Provide the (x, y) coordinate of the cell's center where the given text is located.  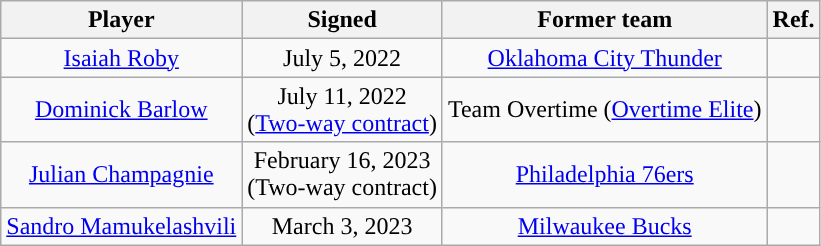
Milwaukee Bucks (604, 226)
Philadelphia 76ers (604, 174)
Ref. (794, 20)
Sandro Mamukelashvili (122, 226)
July 11, 2022(Two-way contract) (342, 110)
February 16, 2023(Two-way contract) (342, 174)
March 3, 2023 (342, 226)
Player (122, 20)
Former team (604, 20)
Signed (342, 20)
July 5, 2022 (342, 58)
Isaiah Roby (122, 58)
Team Overtime (Overtime Elite) (604, 110)
Dominick Barlow (122, 110)
Oklahoma City Thunder (604, 58)
Julian Champagnie (122, 174)
